Find where the given text appears and provide that cell's center as (X, Y) coordinate. 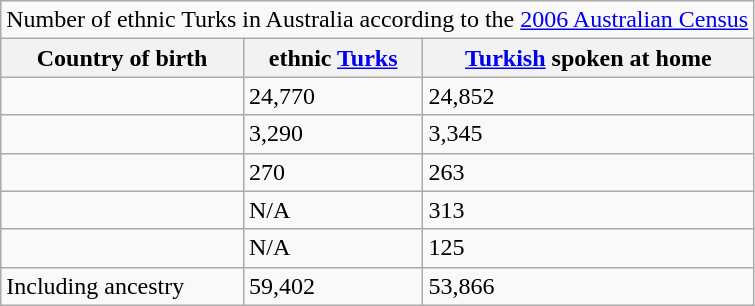
3,290 (332, 134)
270 (332, 172)
263 (588, 172)
24,770 (332, 96)
ethnic Turks (332, 58)
125 (588, 248)
3,345 (588, 134)
Number of ethnic Turks in Australia according to the 2006 Australian Census (378, 20)
Country of birth (122, 58)
Including ancestry (122, 286)
24,852 (588, 96)
313 (588, 210)
Turkish spoken at home (588, 58)
53,866 (588, 286)
59,402 (332, 286)
